Determine the (X, Y) coordinate at the center of the cell enclosing the given text.  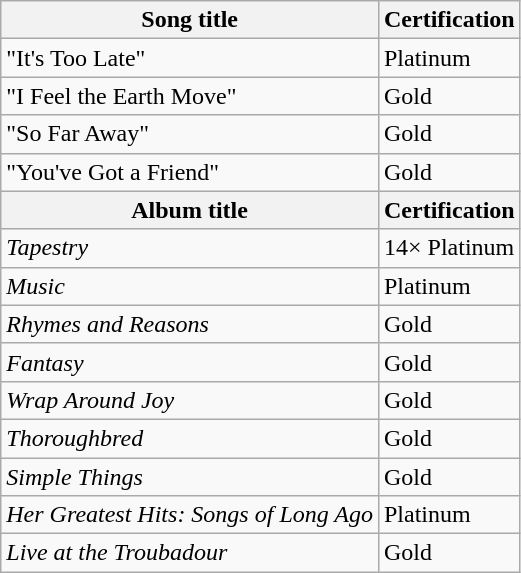
"It's Too Late" (190, 58)
Tapestry (190, 248)
Simple Things (190, 477)
Rhymes and Reasons (190, 324)
Wrap Around Joy (190, 400)
"I Feel the Earth Move" (190, 96)
Her Greatest Hits: Songs of Long Ago (190, 515)
"So Far Away" (190, 134)
Thoroughbred (190, 438)
14× Platinum (449, 248)
Album title (190, 210)
Live at the Troubadour (190, 553)
Music (190, 286)
Song title (190, 20)
"You've Got a Friend" (190, 172)
Fantasy (190, 362)
